For the text-containing cell, return its midpoint in [x, y] coordinate format. 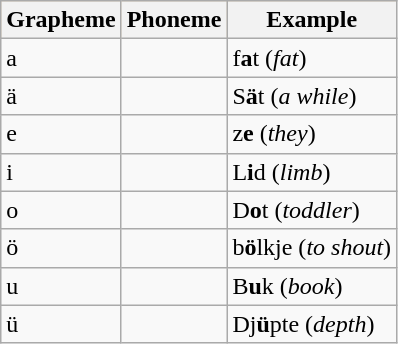
o [61, 210]
Djüpte (depth) [312, 324]
Grapheme [61, 20]
Sät (a while) [312, 96]
ze (they) [312, 134]
Lid (limb) [312, 172]
Phoneme [174, 20]
fat (fat) [312, 58]
Buk (book) [312, 286]
a [61, 58]
u [61, 286]
i [61, 172]
ä [61, 96]
e [61, 134]
Example [312, 20]
ü [61, 324]
bölkje (to shout) [312, 248]
Dot (toddler) [312, 210]
ö [61, 248]
